Determine the (x, y) coordinate at the center of the cell enclosing the given text.  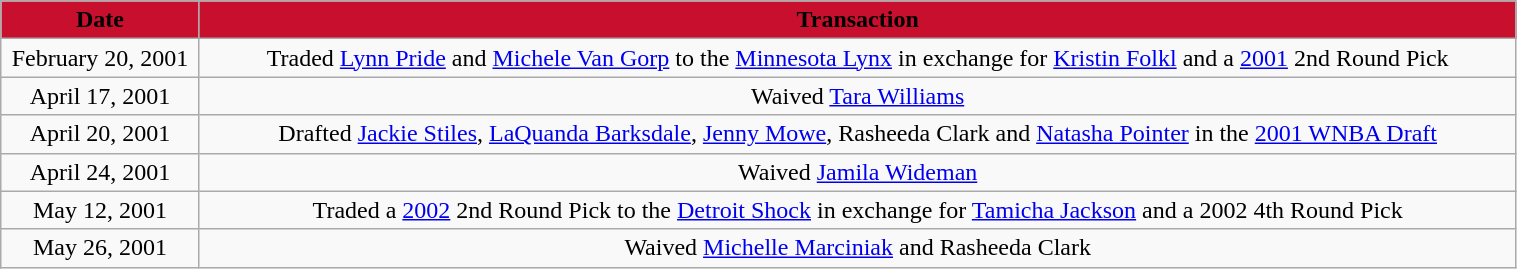
February 20, 2001 (100, 58)
May 12, 2001 (100, 210)
Transaction (858, 20)
Drafted Jackie Stiles, LaQuanda Barksdale, Jenny Mowe, Rasheeda Clark and Natasha Pointer in the 2001 WNBA Draft (858, 134)
April 17, 2001 (100, 96)
April 20, 2001 (100, 134)
April 24, 2001 (100, 172)
Waived Michelle Marciniak and Rasheeda Clark (858, 248)
Waived Jamila Wideman (858, 172)
Traded a 2002 2nd Round Pick to the Detroit Shock in exchange for Tamicha Jackson and a 2002 4th Round Pick (858, 210)
May 26, 2001 (100, 248)
Waived Tara Williams (858, 96)
Date (100, 20)
Traded Lynn Pride and Michele Van Gorp to the Minnesota Lynx in exchange for Kristin Folkl and a 2001 2nd Round Pick (858, 58)
